Provide the [X, Y] coordinate of the cell's center where the given text is located.  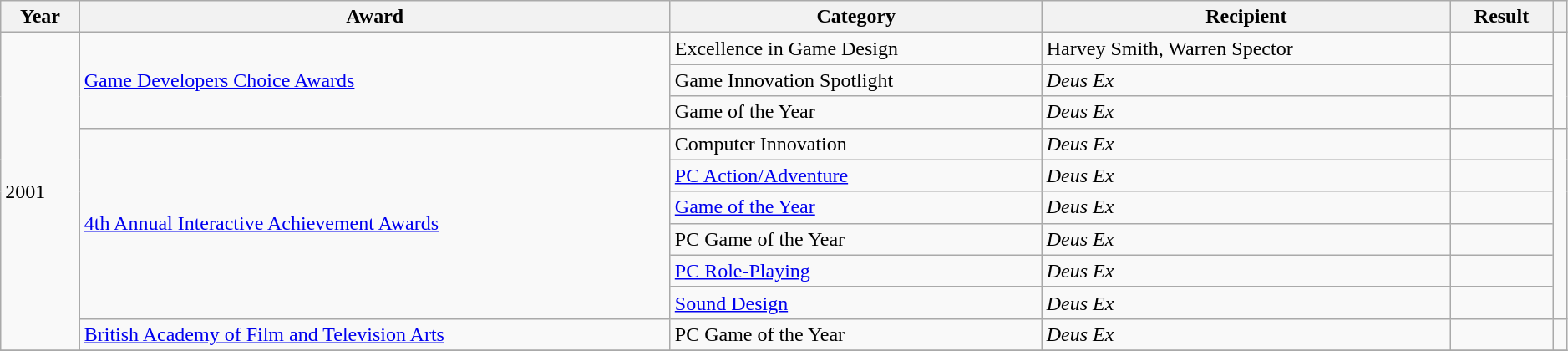
Result [1501, 17]
Award [374, 17]
Recipient [1246, 17]
Computer Innovation [855, 144]
2001 [40, 192]
Sound Design [855, 303]
Year [40, 17]
Category [855, 17]
Excellence in Game Design [855, 48]
British Academy of Film and Television Arts [374, 334]
4th Annual Interactive Achievement Awards [374, 223]
PC Action/Adventure [855, 175]
Game Developers Choice Awards [374, 80]
Harvey Smith, Warren Spector [1246, 48]
PC Role-Playing [855, 271]
Game Innovation Spotlight [855, 80]
